Scan for the cell matching the given text and deliver its (X, Y) coordinate at center. 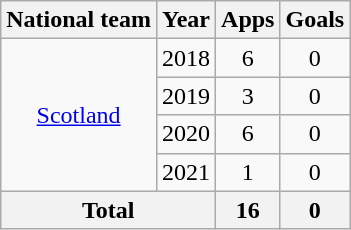
2021 (186, 172)
Goals (315, 20)
2019 (186, 96)
3 (248, 96)
2020 (186, 134)
Year (186, 20)
Apps (248, 20)
Scotland (79, 115)
2018 (186, 58)
16 (248, 210)
National team (79, 20)
Total (108, 210)
1 (248, 172)
